From the cell containing the given text, extract its center point as (x, y) coordinate. 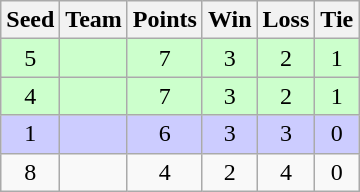
Tie (337, 20)
Team (94, 20)
Win (230, 20)
Points (164, 20)
6 (164, 134)
8 (30, 172)
5 (30, 58)
Seed (30, 20)
Loss (286, 20)
